Determine the (X, Y) coordinate at the center of the cell enclosing the given text.  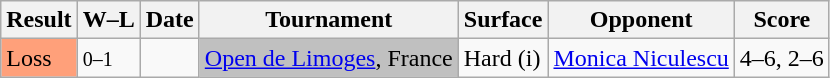
Monica Niculescu (641, 58)
Tournament (328, 20)
W–L (108, 20)
Opponent (641, 20)
4–6, 2–6 (782, 58)
Surface (503, 20)
Open de Limoges, France (328, 58)
Result (39, 20)
0–1 (108, 58)
Loss (39, 58)
Score (782, 20)
Date (170, 20)
Hard (i) (503, 58)
